Output the [x, y] coordinate of the center of the cell containing the given text.  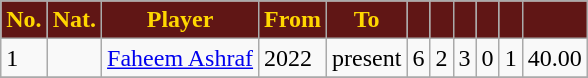
No. [24, 20]
40.00 [554, 58]
0 [488, 58]
present [367, 58]
Faheem Ashraf [180, 58]
From [293, 20]
2022 [293, 58]
To [367, 20]
6 [418, 58]
Player [180, 20]
3 [464, 58]
2 [442, 58]
Nat. [74, 20]
